Extract the [X, Y] coordinate from the center of the cell holding the provided text.  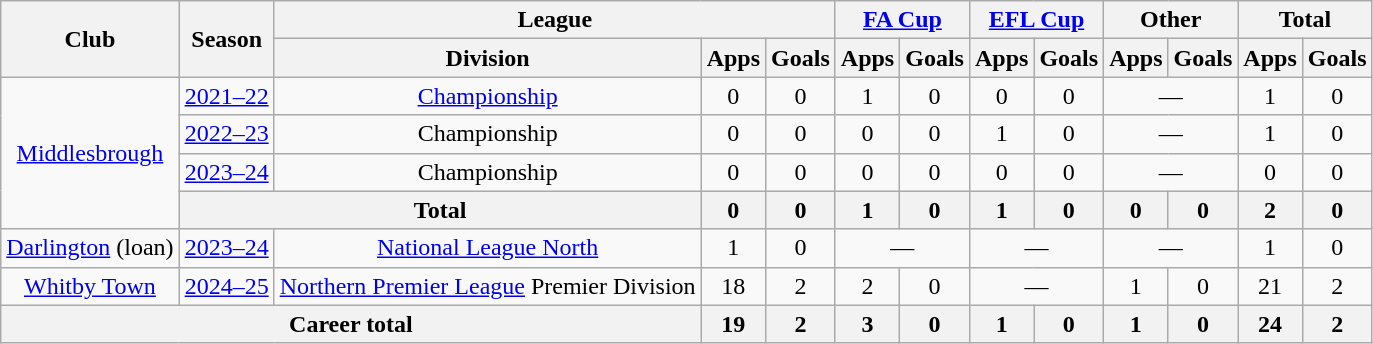
21 [1270, 286]
24 [1270, 324]
Season [226, 39]
Middlesbrough [90, 153]
18 [733, 286]
Northern Premier League Premier Division [488, 286]
2021–22 [226, 96]
2024–25 [226, 286]
Other [1171, 20]
Club [90, 39]
3 [867, 324]
19 [733, 324]
Career total [351, 324]
League [554, 20]
Division [488, 58]
Whitby Town [90, 286]
National League North [488, 248]
Darlington (loan) [90, 248]
2022–23 [226, 134]
EFL Cup [1036, 20]
FA Cup [902, 20]
